Output the (X, Y) coordinate of the center of the cell containing the given text.  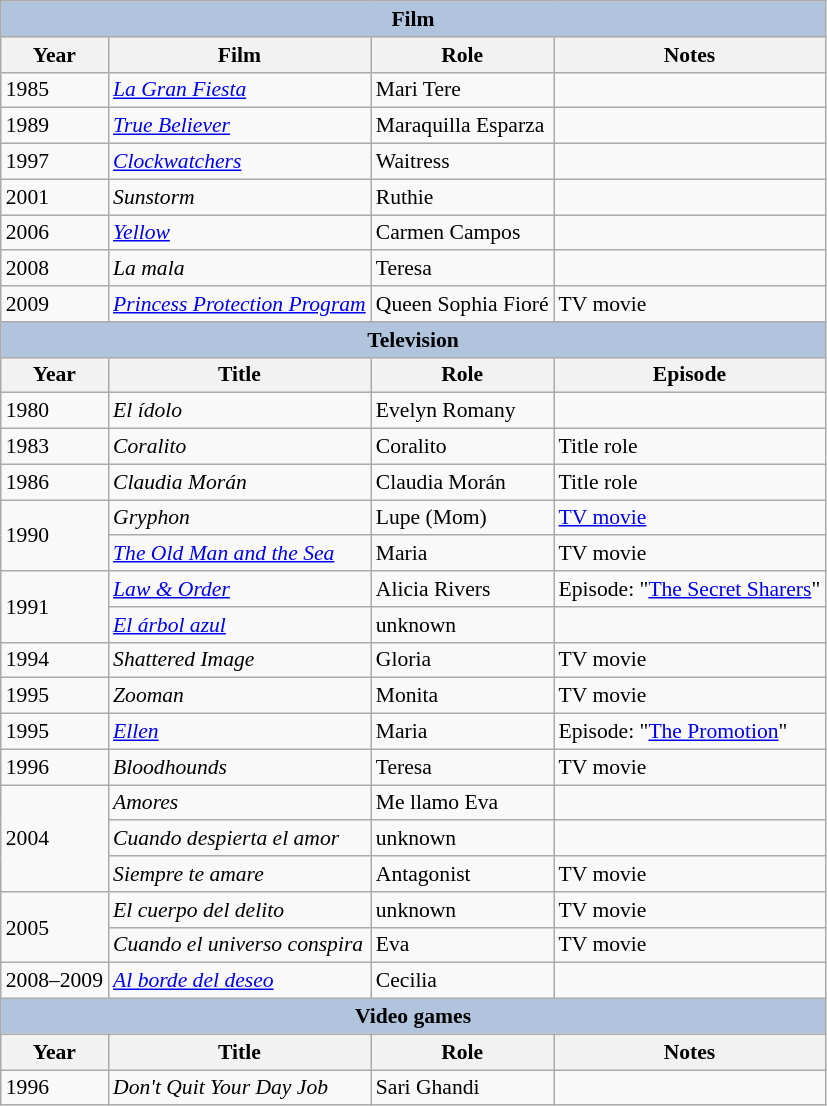
Evelyn Romany (462, 411)
1983 (54, 447)
1985 (54, 90)
1986 (54, 482)
Al borde del deseo (240, 981)
1990 (54, 536)
Eva (462, 945)
La mala (240, 269)
Clockwatchers (240, 162)
Gryphon (240, 518)
El cuerpo del delito (240, 910)
Princess Protection Program (240, 304)
Episode: "The Promotion" (690, 732)
2004 (54, 838)
Gloria (462, 660)
Monita (462, 696)
Ellen (240, 732)
Me llamo Eva (462, 803)
Alicia Rivers (462, 589)
Episode: "The Secret Sharers" (690, 589)
El ídolo (240, 411)
Ruthie (462, 197)
2005 (54, 928)
1989 (54, 126)
2001 (54, 197)
Sari Ghandi (462, 1088)
Siempre te amare (240, 874)
Shattered Image (240, 660)
Maraquilla Esparza (462, 126)
Yellow (240, 233)
1980 (54, 411)
Don't Quit Your Day Job (240, 1088)
1991 (54, 606)
Zooman (240, 696)
2009 (54, 304)
Law & Order (240, 589)
1994 (54, 660)
Amores (240, 803)
Queen Sophia Fioré (462, 304)
2008–2009 (54, 981)
The Old Man and the Sea (240, 554)
2006 (54, 233)
Cuando despierta el amor (240, 839)
Video games (414, 1017)
2008 (54, 269)
Episode (690, 375)
La Gran Fiesta (240, 90)
1997 (54, 162)
Antagonist (462, 874)
Mari Tere (462, 90)
Cecilia (462, 981)
Carmen Campos (462, 233)
Lupe (Mom) (462, 518)
Bloodhounds (240, 767)
Television (414, 340)
Sunstorm (240, 197)
Cuando el universo conspira (240, 945)
El árbol azul (240, 625)
True Believer (240, 126)
Waitress (462, 162)
